Search for the cell housing the specified text and yield its [x, y] center coordinate. 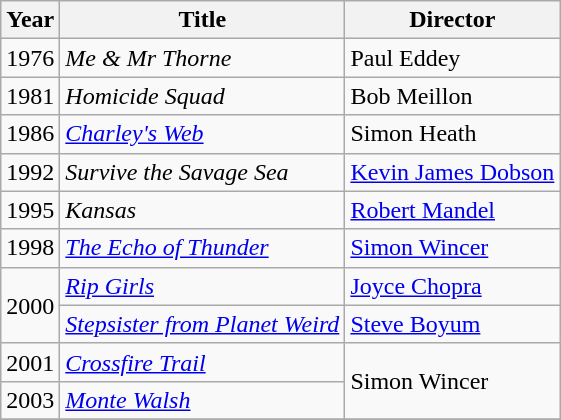
Me & Mr Thorne [202, 58]
Stepsister from Planet Weird [202, 324]
1992 [30, 172]
Bob Meillon [452, 96]
Simon Heath [452, 134]
1995 [30, 210]
1981 [30, 96]
Kansas [202, 210]
Robert Mandel [452, 210]
2000 [30, 305]
1976 [30, 58]
1986 [30, 134]
Year [30, 20]
1998 [30, 248]
Director [452, 20]
2003 [30, 400]
Charley's Web [202, 134]
Paul Eddey [452, 58]
2001 [30, 362]
Joyce Chopra [452, 286]
Crossfire Trail [202, 362]
Steve Boyum [452, 324]
Survive the Savage Sea [202, 172]
Rip Girls [202, 286]
Kevin James Dobson [452, 172]
The Echo of Thunder [202, 248]
Monte Walsh [202, 400]
Homicide Squad [202, 96]
Title [202, 20]
